Find where the given text appears and provide that cell's center as [x, y] coordinate. 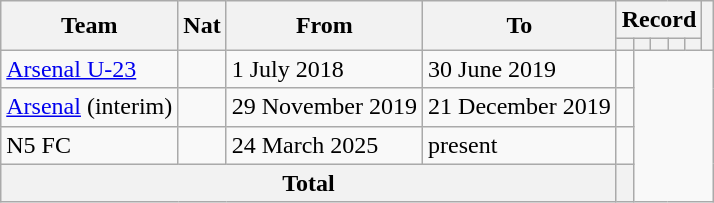
Arsenal (interim) [90, 107]
Arsenal U-23 [90, 69]
Total [308, 183]
1 July 2018 [324, 69]
Nat [202, 26]
Team [90, 26]
24 March 2025 [324, 145]
From [324, 26]
21 December 2019 [520, 107]
29 November 2019 [324, 107]
present [520, 145]
To [520, 26]
Record [659, 20]
30 June 2019 [520, 69]
N5 FC [90, 145]
